Find where the given text appears and provide that cell's center as (X, Y) coordinate. 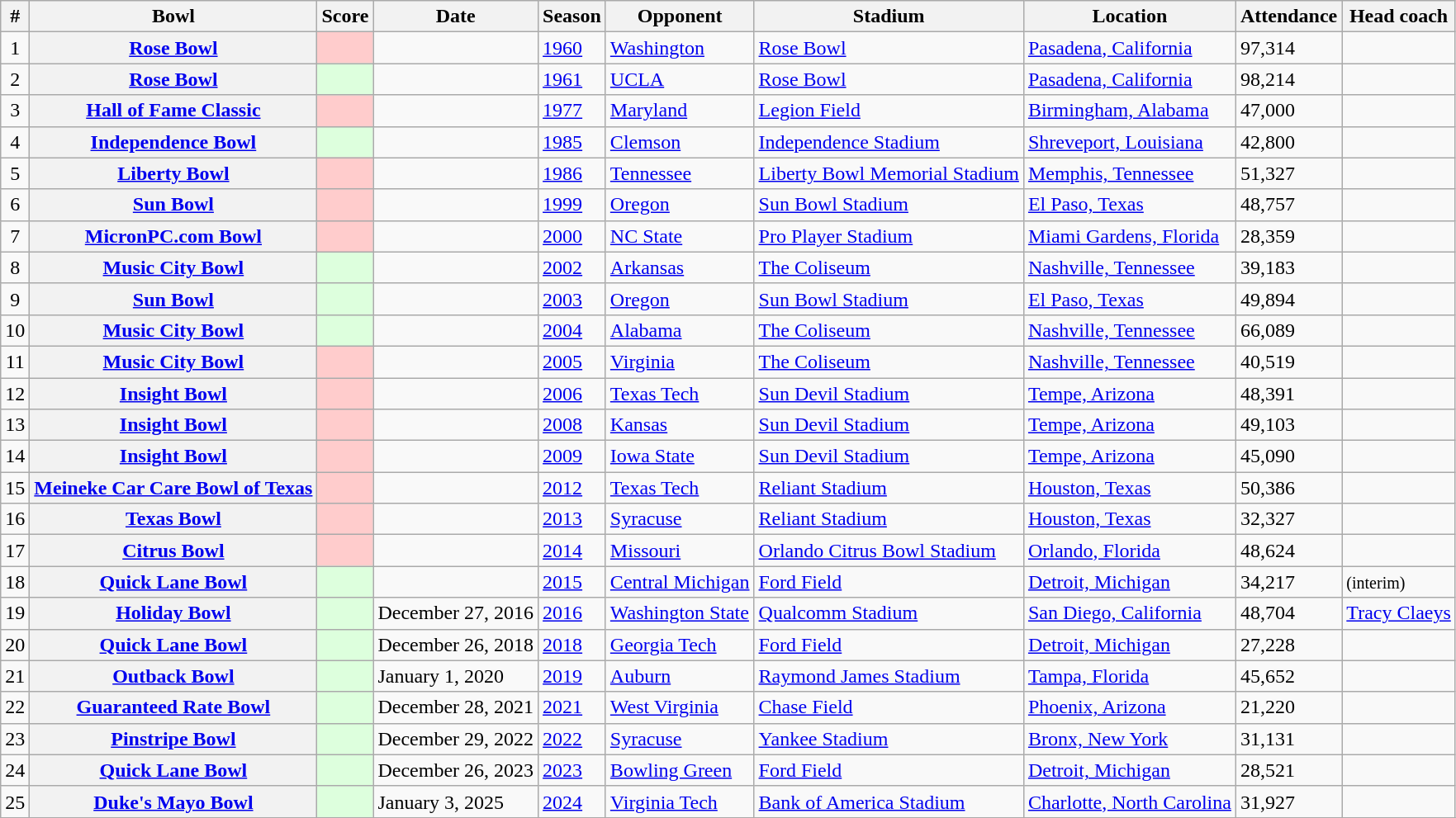
Independence Stadium (889, 142)
Birmingham, Alabama (1130, 111)
23 (15, 739)
11 (15, 362)
28,521 (1288, 770)
Bowling Green (680, 770)
Score (345, 17)
West Virginia (680, 707)
Citrus Bowl (173, 551)
Liberty Bowl Memorial Stadium (889, 173)
Washington (680, 48)
45,090 (1288, 456)
Pinstripe Bowl (173, 739)
Miami Gardens, Florida (1130, 236)
Charlotte, North Carolina (1130, 801)
Orlando Citrus Bowl Stadium (889, 551)
Raymond James Stadium (889, 676)
December 26, 2023 (456, 770)
Stadium (889, 17)
(interim) (1399, 582)
4 (15, 142)
2015 (572, 582)
Hall of Fame Classic (173, 111)
14 (15, 456)
2000 (572, 236)
18 (15, 582)
Bronx, New York (1130, 739)
January 3, 2025 (456, 801)
January 1, 2020 (456, 676)
50,386 (1288, 488)
2016 (572, 613)
5 (15, 173)
2012 (572, 488)
6 (15, 205)
Holiday Bowl (173, 613)
49,103 (1288, 425)
1999 (572, 205)
Memphis, Tennessee (1130, 173)
Kansas (680, 425)
2023 (572, 770)
42,800 (1288, 142)
Season (572, 17)
Iowa State (680, 456)
Guaranteed Rate Bowl (173, 707)
Opponent (680, 17)
Maryland (680, 111)
1960 (572, 48)
40,519 (1288, 362)
Tampa, Florida (1130, 676)
2014 (572, 551)
Chase Field (889, 707)
16 (15, 519)
2006 (572, 394)
27,228 (1288, 645)
Washington State (680, 613)
31,131 (1288, 739)
21,220 (1288, 707)
Clemson (680, 142)
Orlando, Florida (1130, 551)
1 (15, 48)
Auburn (680, 676)
San Diego, California (1130, 613)
1985 (572, 142)
Bank of America Stadium (889, 801)
Arkansas (680, 267)
12 (15, 394)
39,183 (1288, 267)
Phoenix, Arizona (1130, 707)
Shreveport, Louisiana (1130, 142)
Bowl (173, 17)
2002 (572, 267)
13 (15, 425)
1977 (572, 111)
51,327 (1288, 173)
Independence Bowl (173, 142)
8 (15, 267)
NC State (680, 236)
Duke's Mayo Bowl (173, 801)
2009 (572, 456)
Virginia (680, 362)
2021 (572, 707)
2008 (572, 425)
48,391 (1288, 394)
2004 (572, 330)
MicronPC.com Bowl (173, 236)
9 (15, 299)
Qualcomm Stadium (889, 613)
Alabama (680, 330)
Liberty Bowl (173, 173)
Legion Field (889, 111)
2013 (572, 519)
1986 (572, 173)
32,327 (1288, 519)
48,624 (1288, 551)
22 (15, 707)
7 (15, 236)
48,757 (1288, 205)
Virginia Tech (680, 801)
December 29, 2022 (456, 739)
17 (15, 551)
Central Michigan (680, 582)
45,652 (1288, 676)
Attendance (1288, 17)
2019 (572, 676)
20 (15, 645)
Date (456, 17)
Pro Player Stadium (889, 236)
1961 (572, 79)
21 (15, 676)
December 27, 2016 (456, 613)
2005 (572, 362)
Outback Bowl (173, 676)
2 (15, 79)
# (15, 17)
28,359 (1288, 236)
Yankee Stadium (889, 739)
24 (15, 770)
10 (15, 330)
49,894 (1288, 299)
2022 (572, 739)
98,214 (1288, 79)
Tracy Claeys (1399, 613)
25 (15, 801)
19 (15, 613)
15 (15, 488)
3 (15, 111)
47,000 (1288, 111)
Missouri (680, 551)
Georgia Tech (680, 645)
31,927 (1288, 801)
2003 (572, 299)
December 26, 2018 (456, 645)
97,314 (1288, 48)
48,704 (1288, 613)
Tennessee (680, 173)
December 28, 2021 (456, 707)
2018 (572, 645)
Meineke Car Care Bowl of Texas (173, 488)
UCLA (680, 79)
34,217 (1288, 582)
Head coach (1399, 17)
Texas Bowl (173, 519)
Location (1130, 17)
66,089 (1288, 330)
2024 (572, 801)
